Pinpoint the cell where the given text exists, returning its (X, Y) midpoint coordinate. 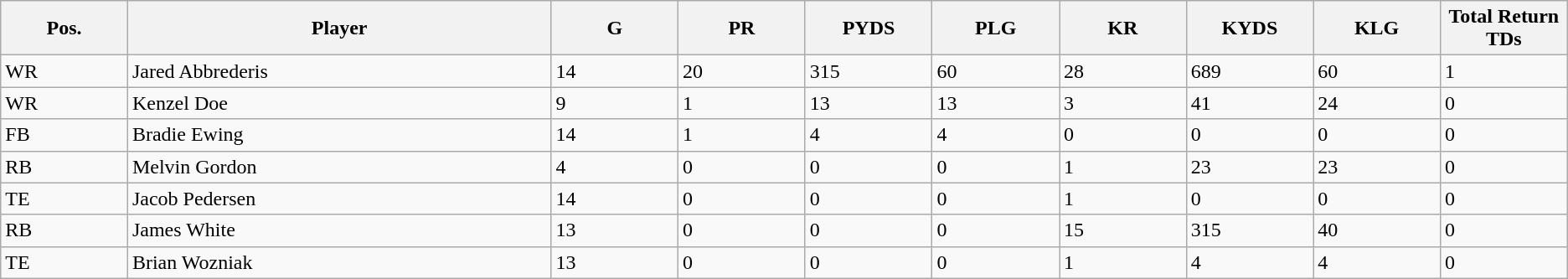
9 (615, 103)
20 (742, 71)
Total Return TDs (1504, 28)
Brian Wozniak (339, 262)
PR (742, 28)
KR (1122, 28)
24 (1377, 103)
Jacob Pedersen (339, 199)
Kenzel Doe (339, 103)
James White (339, 230)
15 (1122, 230)
3 (1122, 103)
Jared Abbrederis (339, 71)
FB (64, 135)
KLG (1377, 28)
40 (1377, 230)
28 (1122, 71)
KYDS (1250, 28)
PLG (996, 28)
41 (1250, 103)
Player (339, 28)
Bradie Ewing (339, 135)
PYDS (869, 28)
689 (1250, 71)
G (615, 28)
Melvin Gordon (339, 167)
Pos. (64, 28)
